Capture the cell that displays the provided text and extract its (x, y) central coordinate. 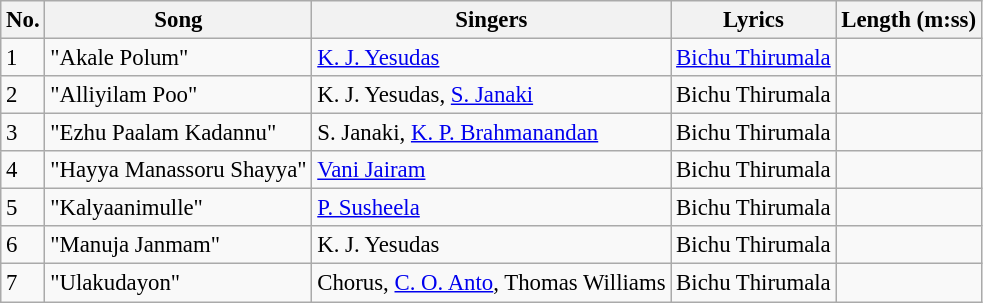
No. (23, 20)
Lyrics (754, 20)
7 (23, 283)
"Manuja Janmam" (178, 245)
"Hayya Manassoru Shayya" (178, 170)
4 (23, 170)
P. Susheela (492, 208)
Song (178, 20)
3 (23, 133)
"Kalyaanimulle" (178, 208)
"Ulakudayon" (178, 283)
S. Janaki, K. P. Brahmanandan (492, 133)
Singers (492, 20)
6 (23, 245)
5 (23, 208)
Vani Jairam (492, 170)
"Akale Polum" (178, 58)
"Ezhu Paalam Kadannu" (178, 133)
"Alliyilam Poo" (178, 95)
Chorus, C. O. Anto, Thomas Williams (492, 283)
1 (23, 58)
K. J. Yesudas, S. Janaki (492, 95)
Length (m:ss) (908, 20)
2 (23, 95)
